From the cell containing the given text, extract its center point as [X, Y] coordinate. 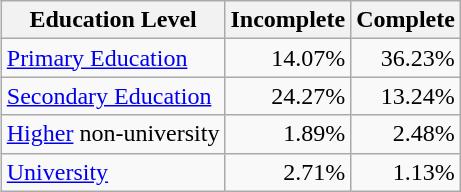
13.24% [406, 96]
Higher non-university [113, 134]
Secondary Education [113, 96]
University [113, 172]
24.27% [288, 96]
36.23% [406, 58]
1.89% [288, 134]
Incomplete [288, 20]
Primary Education [113, 58]
2.48% [406, 134]
14.07% [288, 58]
Complete [406, 20]
1.13% [406, 172]
2.71% [288, 172]
Education Level [113, 20]
